Provide the (X, Y) coordinate of the cell's center where the given text is located.  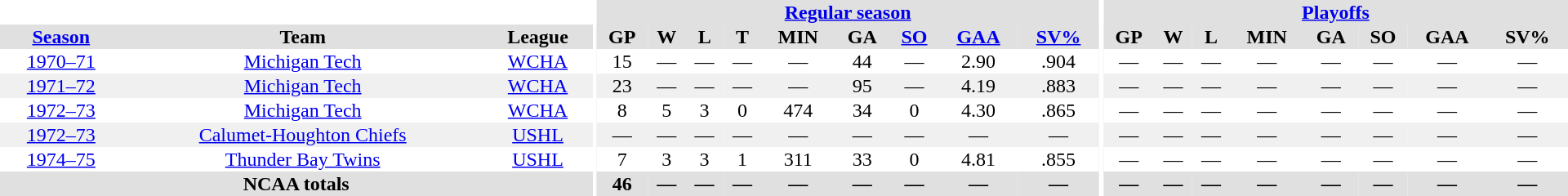
1971–72 (61, 86)
33 (862, 159)
Season (61, 37)
League (538, 37)
2.90 (978, 61)
.865 (1058, 110)
7 (621, 159)
Regular season (848, 12)
Calumet-Houghton Chiefs (303, 135)
95 (862, 86)
34 (862, 110)
4.19 (978, 86)
NCAA totals (296, 184)
44 (862, 61)
Team (303, 37)
474 (798, 110)
15 (621, 61)
.855 (1058, 159)
311 (798, 159)
Playoffs (1336, 12)
1 (742, 159)
T (742, 37)
Thunder Bay Twins (303, 159)
5 (666, 110)
1970–71 (61, 61)
4.81 (978, 159)
1974–75 (61, 159)
.904 (1058, 61)
4.30 (978, 110)
46 (621, 184)
23 (621, 86)
.883 (1058, 86)
8 (621, 110)
